Pinpoint the cell where the given text exists, returning its [x, y] midpoint coordinate. 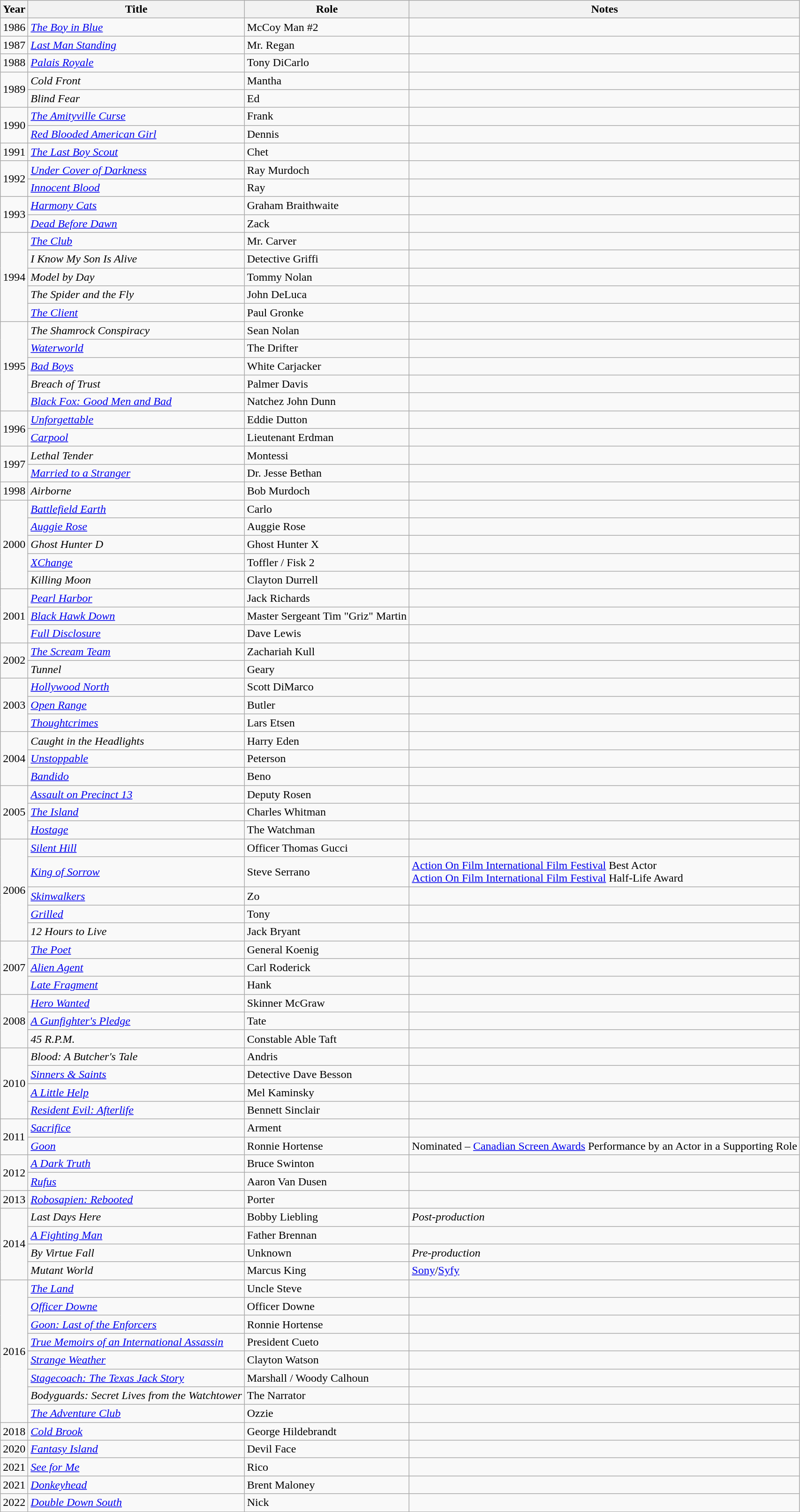
Bodyguards: Secret Lives from the Watchtower [136, 1396]
Sinners & Saints [136, 1074]
Lars Etsen [327, 723]
A Gunfighter's Pledge [136, 1021]
Father Brennan [327, 1235]
The Land [136, 1288]
The Shamrock Conspiracy [136, 330]
2007 [14, 967]
Hostage [136, 830]
Black Fox: Good Men and Bad [136, 402]
1994 [14, 277]
Blood: A Butcher's Tale [136, 1056]
1993 [14, 214]
Waterworld [136, 348]
Pre-production [605, 1253]
Deputy Rosen [327, 794]
Jack Bryant [327, 932]
Marshall / Woody Calhoun [327, 1377]
Ghost Hunter X [327, 545]
2020 [14, 1449]
1990 [14, 125]
Clayton Watson [327, 1360]
Tommy Nolan [327, 277]
Carpool [136, 437]
Frank [327, 116]
Andris [327, 1056]
White Carjacker [327, 366]
Tony [327, 914]
Nominated – Canadian Screen Awards Performance by an Actor in a Supporting Role [605, 1146]
The Amityville Curse [136, 116]
By Virtue Fall [136, 1253]
Last Days Here [136, 1217]
Officer Thomas Gucci [327, 848]
Ozzie [327, 1414]
Sony/Syfy [605, 1271]
A Dark Truth [136, 1164]
Chet [327, 152]
1995 [14, 366]
Grilled [136, 914]
The Narrator [327, 1396]
Red Blooded American Girl [136, 134]
The Island [136, 812]
The Client [136, 313]
Dead Before Dawn [136, 224]
Model by Day [136, 277]
Unforgettable [136, 419]
Carl Roderick [327, 967]
McCoy Man #2 [327, 27]
Hollywood North [136, 687]
Cold Brook [136, 1431]
Dave Lewis [327, 634]
Master Sergeant Tim "Griz" Martin [327, 616]
True Memoirs of an International Assassin [136, 1342]
Last Man Standing [136, 45]
Open Range [136, 705]
Title [136, 9]
2013 [14, 1199]
Year [14, 9]
Bad Boys [136, 366]
Ed [327, 98]
Airborne [136, 491]
Black Hawk Down [136, 616]
1989 [14, 90]
The Poet [136, 950]
Thoughtcrimes [136, 723]
Skinwalkers [136, 896]
King of Sorrow [136, 872]
Natchez John Dunn [327, 402]
I Know My Son Is Alive [136, 259]
The Scream Team [136, 651]
John DeLuca [327, 295]
Charles Whitman [327, 812]
President Cueto [327, 1342]
Dr. Jesse Bethan [327, 473]
Peterson [327, 758]
Battlefield Earth [136, 509]
1986 [14, 27]
2016 [14, 1351]
Mutant World [136, 1271]
Resident Evil: Afterlife [136, 1110]
The Drifter [327, 348]
Blind Fear [136, 98]
Sean Nolan [327, 330]
Notes [605, 9]
1991 [14, 152]
Double Down South [136, 1503]
Scott DiMarco [327, 687]
Bennett Sinclair [327, 1110]
Bob Murdoch [327, 491]
Devil Face [327, 1449]
Stagecoach: The Texas Jack Story [136, 1377]
Lethal Tender [136, 455]
1997 [14, 464]
Harry Eden [327, 741]
Toffler / Fisk 2 [327, 562]
Dennis [327, 134]
Breach of Trust [136, 384]
Beno [327, 776]
The Last Boy Scout [136, 152]
2004 [14, 758]
Paul Gronke [327, 313]
Strange Weather [136, 1360]
The Boy in Blue [136, 27]
45 R.P.M. [136, 1039]
Mr. Carver [327, 241]
Killing Moon [136, 580]
General Koenig [327, 950]
Robosapien: Rebooted [136, 1199]
2002 [14, 660]
Goon: Last of the Enforcers [136, 1324]
Unknown [327, 1253]
2014 [14, 1244]
1987 [14, 45]
Lieutenant Erdman [327, 437]
Full Disclosure [136, 634]
Goon [136, 1146]
2001 [14, 616]
2006 [14, 890]
Sacrifice [136, 1128]
2012 [14, 1173]
XChange [136, 562]
Donkeyhead [136, 1485]
2010 [14, 1083]
Ghost Hunter D [136, 545]
Pearl Harbor [136, 598]
Brent Maloney [327, 1485]
The Adventure Club [136, 1414]
Uncle Steve [327, 1288]
Tunnel [136, 669]
Harmony Cats [136, 205]
1992 [14, 179]
2008 [14, 1021]
Carlo [327, 509]
A Little Help [136, 1093]
A Fighting Man [136, 1235]
Fantasy Island [136, 1449]
Hero Wanted [136, 1003]
Assault on Precinct 13 [136, 794]
Mr. Regan [327, 45]
Bandido [136, 776]
1998 [14, 491]
Marcus King [327, 1271]
2011 [14, 1137]
Innocent Blood [136, 187]
Eddie Dutton [327, 419]
Rufus [136, 1182]
1996 [14, 428]
Tony DiCarlo [327, 63]
Post-production [605, 1217]
Ray Murdoch [327, 170]
Rico [327, 1467]
Hank [327, 985]
Late Fragment [136, 985]
Zo [327, 896]
Under Cover of Darkness [136, 170]
Geary [327, 669]
Graham Braithwaite [327, 205]
See for Me [136, 1467]
The Spider and the Fly [136, 295]
Porter [327, 1199]
Mel Kaminsky [327, 1093]
Arment [327, 1128]
The Club [136, 241]
12 Hours to Live [136, 932]
Alien Agent [136, 967]
Role [327, 9]
Jack Richards [327, 598]
2022 [14, 1503]
Ray [327, 187]
Aaron Van Dusen [327, 1182]
Montessi [327, 455]
George Hildebrandt [327, 1431]
Silent Hill [136, 848]
Palmer Davis [327, 384]
Bobby Liebling [327, 1217]
Caught in the Headlights [136, 741]
2018 [14, 1431]
Nick [327, 1503]
Clayton Durrell [327, 580]
2005 [14, 812]
Constable Able Taft [327, 1039]
Detective Griffi [327, 259]
Zachariah Kull [327, 651]
1988 [14, 63]
Married to a Stranger [136, 473]
Mantha [327, 81]
Unstoppable [136, 758]
Steve Serrano [327, 872]
Cold Front [136, 81]
Skinner McGraw [327, 1003]
Bruce Swinton [327, 1164]
2000 [14, 544]
Detective Dave Besson [327, 1074]
Action On Film International Film Festival Best ActorAction On Film International Film Festival Half-Life Award [605, 872]
2003 [14, 705]
Zack [327, 224]
Butler [327, 705]
Palais Royale [136, 63]
Tate [327, 1021]
The Watchman [327, 830]
